Find where the given text appears and provide that cell's center as [x, y] coordinate. 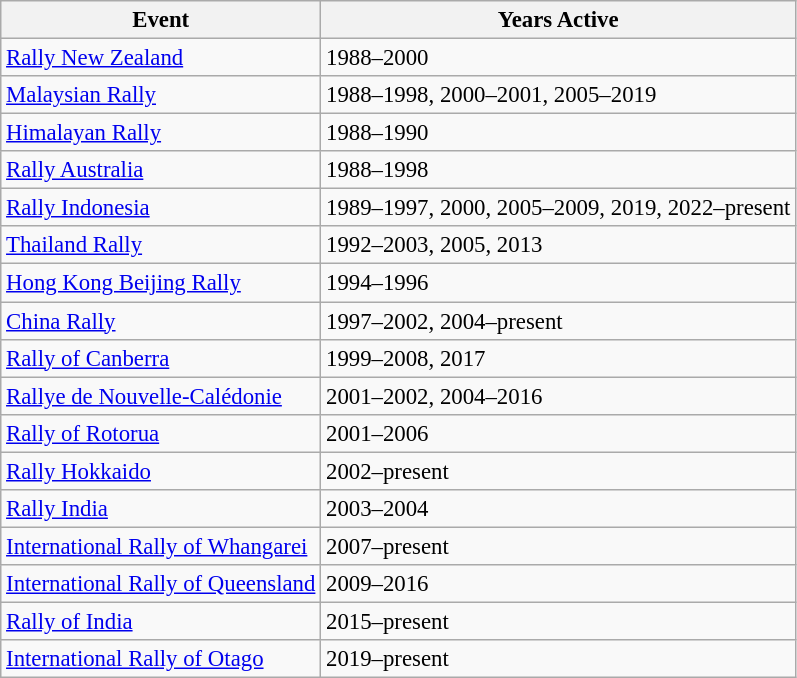
Rally of India [161, 621]
2003–2004 [558, 509]
1992–2003, 2005, 2013 [558, 245]
Event [161, 20]
1988–1998 [558, 170]
Rally of Rotorua [161, 433]
Hong Kong Beijing Rally [161, 283]
Rally of Canberra [161, 358]
Malaysian Rally [161, 95]
1988–1998, 2000–2001, 2005–2019 [558, 95]
1988–1990 [558, 133]
Rally Hokkaido [161, 471]
2019–present [558, 659]
1997–2002, 2004–present [558, 321]
Years Active [558, 20]
1988–2000 [558, 58]
1994–1996 [558, 283]
Rally Australia [161, 170]
2009–2016 [558, 584]
1999–2008, 2017 [558, 358]
Thailand Rally [161, 245]
Rallye de Nouvelle-Calédonie [161, 396]
Himalayan Rally [161, 133]
2001–2002, 2004–2016 [558, 396]
International Rally of Queensland [161, 584]
China Rally [161, 321]
2007–present [558, 546]
Rally India [161, 509]
2002–present [558, 471]
2001–2006 [558, 433]
Rally New Zealand [161, 58]
2015–present [558, 621]
International Rally of Otago [161, 659]
1989–1997, 2000, 2005–2009, 2019, 2022–present [558, 208]
Rally Indonesia [161, 208]
International Rally of Whangarei [161, 546]
